From the cell containing the given text, extract its center point as [X, Y] coordinate. 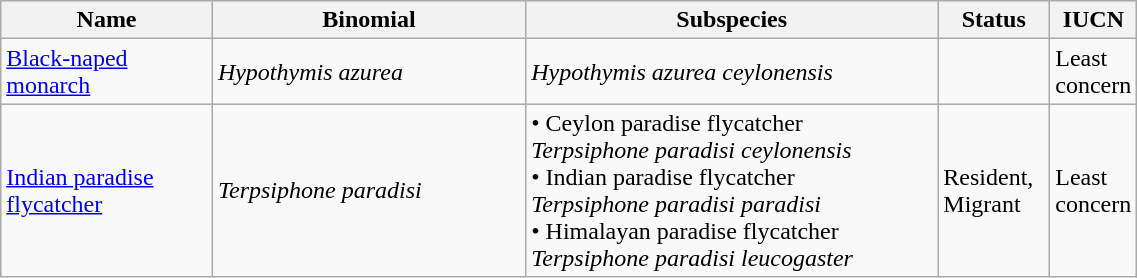
Subspecies [732, 20]
Terpsiphone paradisi [368, 190]
Indian paradise flycatcher [107, 190]
Resident, Migrant [994, 190]
Binomial [368, 20]
Black-naped monarch [107, 72]
IUCN [1094, 20]
Hypothymis azurea ceylonensis [732, 72]
Hypothymis azurea [368, 72]
Status [994, 20]
Name [107, 20]
